Scan for the cell matching the given text and deliver its [X, Y] coordinate at center. 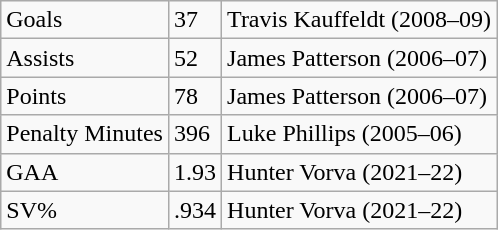
Points [85, 96]
37 [194, 20]
.934 [194, 210]
78 [194, 96]
GAA [85, 172]
52 [194, 58]
396 [194, 134]
Luke Phillips (2005–06) [360, 134]
1.93 [194, 172]
Penalty Minutes [85, 134]
SV% [85, 210]
Assists [85, 58]
Travis Kauffeldt (2008–09) [360, 20]
Goals [85, 20]
